Extract the [X, Y] coordinate from the center of the cell holding the provided text.  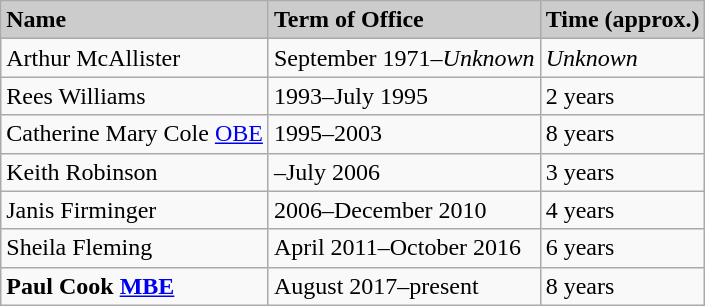
April 2011–October 2016 [404, 248]
Sheila Fleming [135, 248]
1993–July 1995 [404, 96]
Name [135, 20]
2 years [622, 96]
3 years [622, 172]
6 years [622, 248]
–July 2006 [404, 172]
September 1971–Unknown [404, 58]
Unknown [622, 58]
Term of Office [404, 20]
4 years [622, 210]
Paul Cook MBE [135, 286]
Rees Williams [135, 96]
Catherine Mary Cole OBE [135, 134]
Janis Firminger [135, 210]
1995–2003 [404, 134]
Arthur McAllister [135, 58]
August 2017–present [404, 286]
2006–December 2010 [404, 210]
Keith Robinson [135, 172]
Time (approx.) [622, 20]
